Output the [x, y] coordinate of the center of the cell containing the given text.  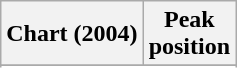
Peak position [189, 34]
Chart (2004) [72, 34]
